Detect which cell encompasses the target text, then output its (x, y) center coordinate. 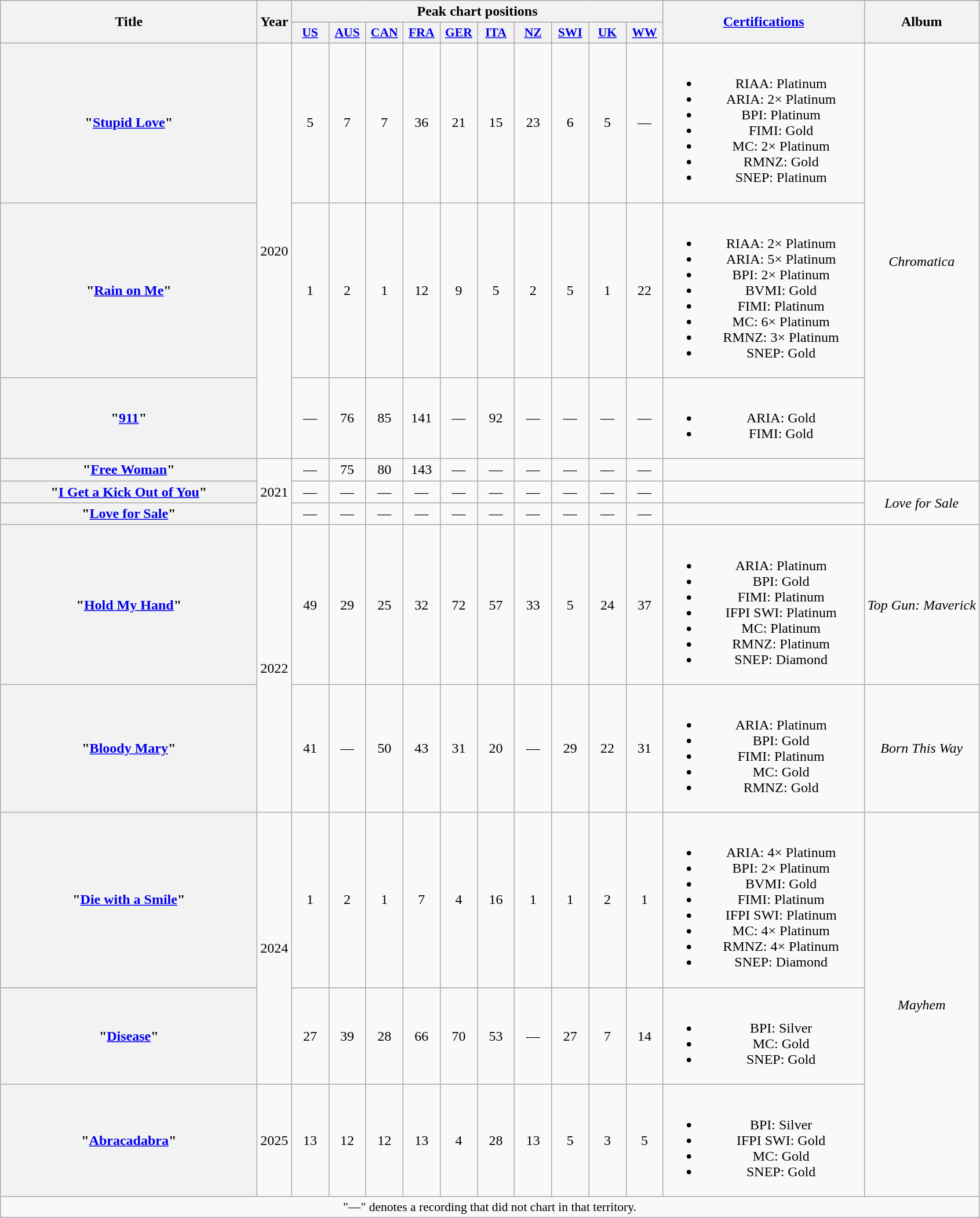
Chromatica (921, 262)
21 (458, 123)
24 (607, 605)
43 (421, 749)
6 (570, 123)
Album (921, 22)
33 (533, 605)
Mayhem (921, 1005)
2021 (275, 492)
39 (347, 1036)
66 (421, 1036)
ARIA: 4× PlatinumBPI: 2× PlatinumBVMI: GoldFIMI: PlatinumIFPI SWI: PlatinumMC: 4× PlatinumRMNZ: 4× PlatinumSNEP: Diamond (764, 900)
BPI: SilverIFPI SWI: GoldMC: GoldSNEP: Gold (764, 1140)
41 (310, 749)
GER (458, 33)
37 (644, 605)
Year (275, 22)
"Die with a Smile" (129, 900)
57 (496, 605)
"Free Woman" (129, 470)
"Love for Sale" (129, 514)
"—" denotes a recording that did not chart in that territory. (490, 1207)
US (310, 33)
ARIA: PlatinumBPI: GoldFIMI: PlatinumMC: GoldRMNZ: Gold (764, 749)
Title (129, 22)
23 (533, 123)
CAN (384, 33)
3 (607, 1140)
141 (421, 418)
2020 (275, 250)
53 (496, 1036)
36 (421, 123)
ARIA: GoldFIMI: Gold (764, 418)
32 (421, 605)
ARIA: PlatinumBPI: GoldFIMI: PlatinumIFPI SWI: PlatinumMC: PlatinumRMNZ: PlatinumSNEP: Diamond (764, 605)
WW (644, 33)
Peak chart positions (478, 12)
20 (496, 749)
16 (496, 900)
Top Gun: Maverick (921, 605)
49 (310, 605)
"Rain on Me" (129, 290)
"Abracadabra" (129, 1140)
"Disease" (129, 1036)
"Bloody Mary" (129, 749)
AUS (347, 33)
FRA (421, 33)
SWI (570, 33)
75 (347, 470)
25 (384, 605)
"Stupid Love" (129, 123)
80 (384, 470)
76 (347, 418)
9 (458, 290)
70 (458, 1036)
"Hold My Hand" (129, 605)
RIAA: 2× PlatinumARIA: 5× PlatinumBPI: 2× PlatinumBVMI: GoldFIMI: PlatinumMC: 6× PlatinumRMNZ: 3× PlatinumSNEP: Gold (764, 290)
BPI: SilverMC: GoldSNEP: Gold (764, 1036)
14 (644, 1036)
RIAA: PlatinumARIA: 2× PlatinumBPI: PlatinumFIMI: GoldMC: 2× PlatinumRMNZ: GoldSNEP: Platinum (764, 123)
2025 (275, 1140)
NZ (533, 33)
Born This Way (921, 749)
85 (384, 418)
"I Get a Kick Out of You" (129, 492)
Love for Sale (921, 503)
72 (458, 605)
ITA (496, 33)
Certifications (764, 22)
"911" (129, 418)
2022 (275, 669)
50 (384, 749)
92 (496, 418)
15 (496, 123)
143 (421, 470)
2024 (275, 948)
UK (607, 33)
